Return the (X, Y) coordinate for the center point of the cell that contains the specified text.  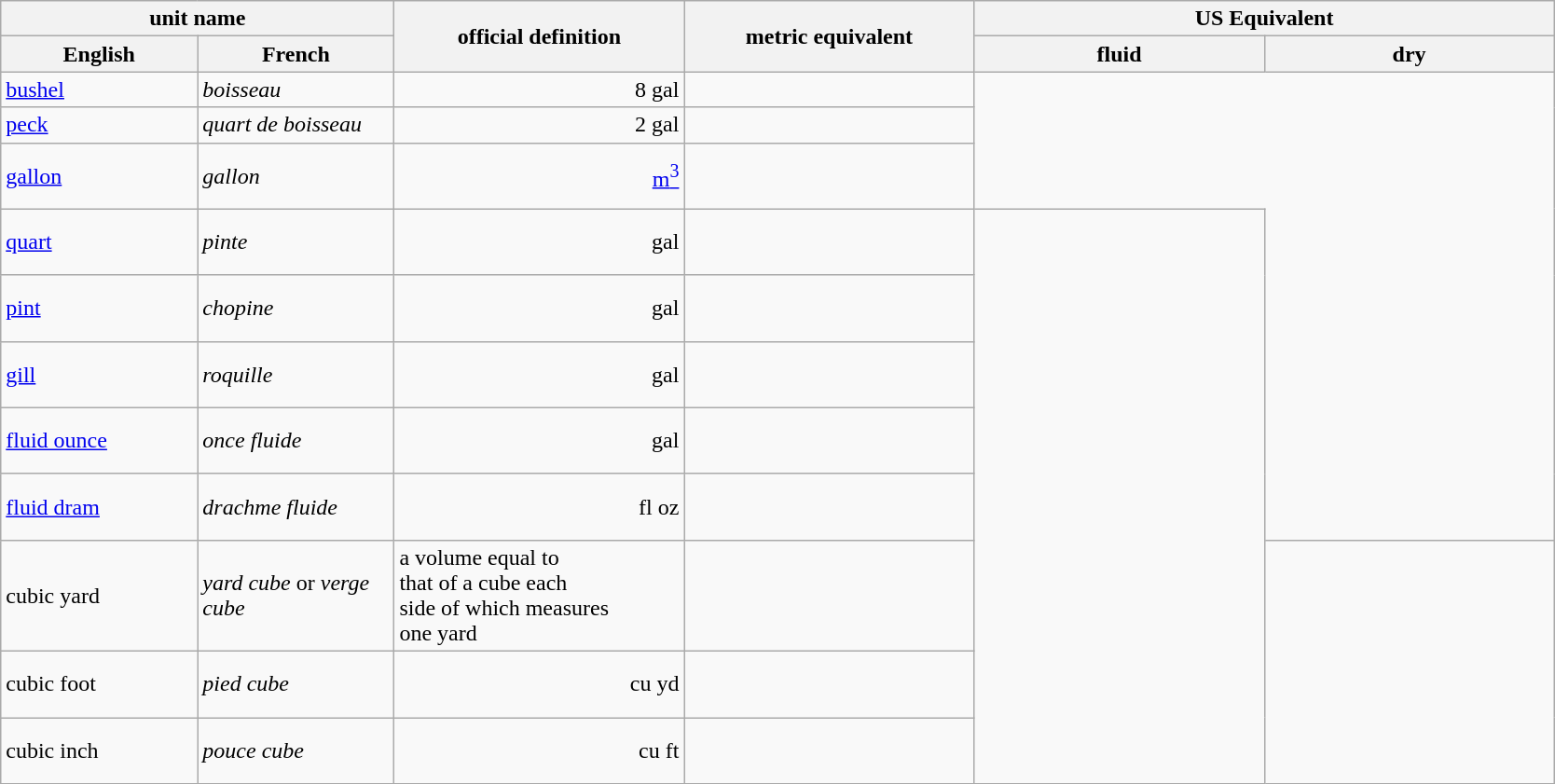
official definition (539, 36)
cubic foot (99, 684)
fluid ounce (99, 440)
fl oz (539, 507)
drachme fluide (296, 507)
fluid dram (99, 507)
fluid (1119, 54)
yard cube or verge cube (296, 595)
pinte (296, 242)
2 gal (539, 125)
English (99, 54)
roquille (296, 375)
metric equivalent (830, 36)
bushel (99, 89)
chopine (296, 308)
pied cube (296, 684)
cu yd (539, 684)
cu ft (539, 751)
French (296, 54)
boisseau (296, 89)
unit name (198, 19)
gill (99, 375)
US Equivalent (1264, 19)
cubic yard (99, 595)
pint (99, 308)
once fluide (296, 440)
pouce cube (296, 751)
a volume equal tothat of a cube eachside of which measuresone yard (539, 595)
quart (99, 242)
dry (1410, 54)
peck (99, 125)
cubic inch (99, 751)
quart de boisseau (296, 125)
8 gal (539, 89)
m3 (539, 175)
